Provide the (X, Y) coordinate of the cell's center where the given text is located.  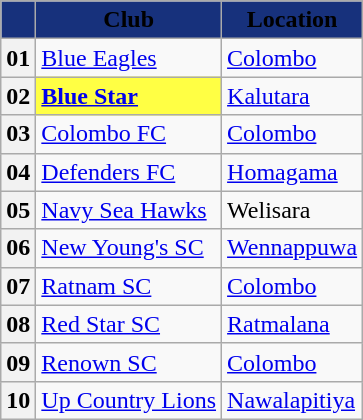
Blue Eagles (129, 58)
Up Country Lions (129, 400)
Club (129, 20)
Colombo FC (129, 134)
04 (18, 172)
Kalutara (292, 96)
Red Star SC (129, 324)
New Young's SC (129, 248)
07 (18, 286)
09 (18, 362)
Location (292, 20)
05 (18, 210)
Renown SC (129, 362)
Navy Sea Hawks (129, 210)
02 (18, 96)
Homagama (292, 172)
08 (18, 324)
Nawalapitiya (292, 400)
03 (18, 134)
01 (18, 58)
Blue Star (129, 96)
10 (18, 400)
06 (18, 248)
Ratnam SC (129, 286)
Defenders FC (129, 172)
Wennappuwa (292, 248)
Welisara (292, 210)
Ratmalana (292, 324)
